Provide the (x, y) coordinate of the cell's center where the given text is located.  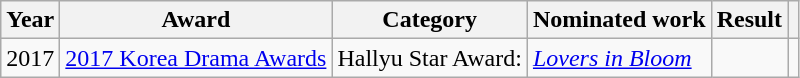
Nominated work (619, 20)
Hallyu Star Award: (430, 58)
Year (30, 20)
2017 Korea Drama Awards (196, 58)
Award (196, 20)
2017 (30, 58)
Result (749, 20)
Category (430, 20)
Lovers in Bloom (619, 58)
